Capture the cell that displays the provided text and extract its (X, Y) central coordinate. 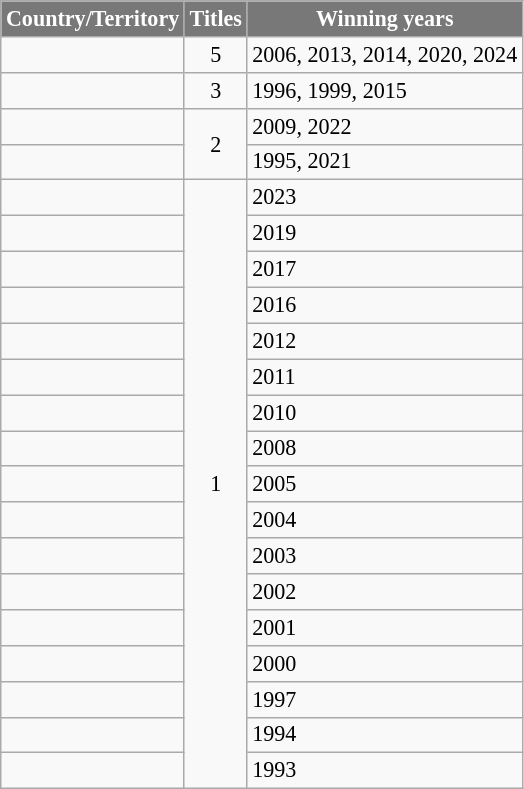
Country/Territory (93, 18)
1997 (384, 699)
2001 (384, 627)
1995, 2021 (384, 162)
2019 (384, 233)
1996, 1999, 2015 (384, 90)
Titles (216, 18)
2009, 2022 (384, 126)
2003 (384, 556)
2002 (384, 591)
2006, 2013, 2014, 2020, 2024 (384, 54)
1 (216, 484)
2008 (384, 448)
2012 (384, 341)
2 (216, 144)
2016 (384, 305)
2011 (384, 377)
2010 (384, 412)
3 (216, 90)
5 (216, 54)
2017 (384, 269)
2023 (384, 198)
2000 (384, 663)
2004 (384, 520)
1994 (384, 735)
2005 (384, 484)
1993 (384, 771)
Winning years (384, 18)
